Return [X, Y] of the center of cell containing provided text 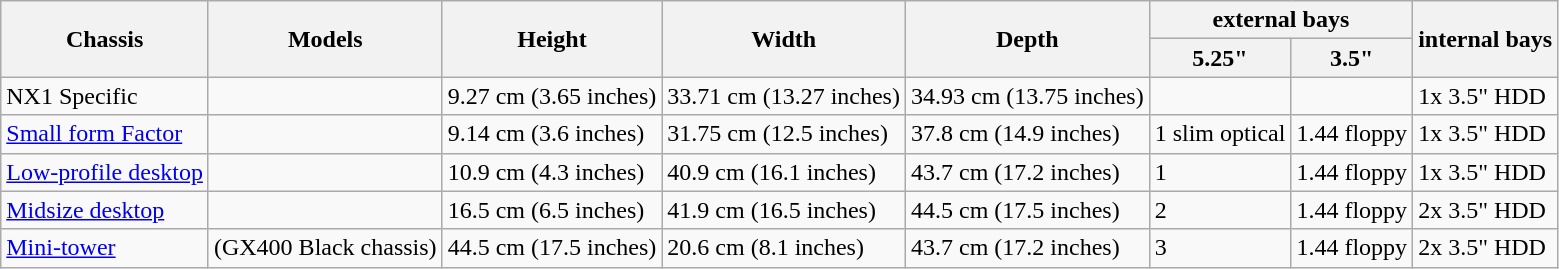
Low-profile desktop [105, 172]
3 [1220, 248]
34.93 cm (13.75 inches) [1027, 96]
16.5 cm (6.5 inches) [552, 210]
Small form Factor [105, 134]
9.27 cm (3.65 inches) [552, 96]
10.9 cm (4.3 inches) [552, 172]
1 slim optical [1220, 134]
2 [1220, 210]
Depth [1027, 39]
9.14 cm (3.6 inches) [552, 134]
40.9 cm (16.1 inches) [784, 172]
Height [552, 39]
5.25" [1220, 58]
Midsize desktop [105, 210]
1 [1220, 172]
NX1 Specific [105, 96]
33.71 cm (13.27 inches) [784, 96]
internal bays [1486, 39]
31.75 cm (12.5 inches) [784, 134]
41.9 cm (16.5 inches) [784, 210]
20.6 cm (8.1 inches) [784, 248]
3.5" [1352, 58]
Mini-tower [105, 248]
37.8 cm (14.9 inches) [1027, 134]
Models [325, 39]
external bays [1280, 20]
Chassis [105, 39]
Width [784, 39]
(GX400 Black chassis) [325, 248]
